Locate the cell with the specified text and output its (X, Y) center coordinate. 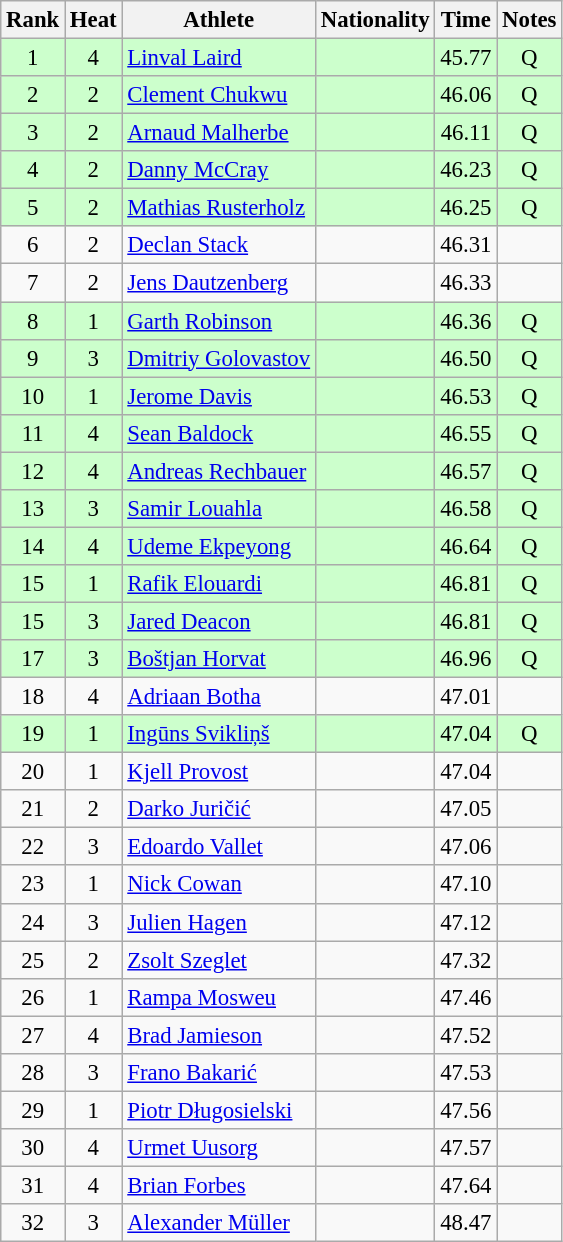
25 (33, 960)
Rafik Elouardi (218, 584)
32 (33, 1223)
Declan Stack (218, 245)
46.25 (466, 208)
Julien Hagen (218, 922)
17 (33, 659)
Danny McCray (218, 170)
Samir Louahla (218, 509)
Clement Chukwu (218, 95)
Andreas Rechbauer (218, 471)
8 (33, 321)
46.36 (466, 321)
Mathias Rusterholz (218, 208)
46.06 (466, 95)
Alexander Müller (218, 1223)
Sean Baldock (218, 433)
46.55 (466, 433)
Darko Juričić (218, 809)
Udeme Ekpeyong (218, 546)
Piotr Długosielski (218, 1110)
Nick Cowan (218, 885)
47.12 (466, 922)
Heat (94, 20)
29 (33, 1110)
Ingūns Svikliņš (218, 734)
47.10 (466, 885)
47.64 (466, 1185)
47.05 (466, 809)
47.52 (466, 1035)
Athlete (218, 20)
Time (466, 20)
Adriaan Botha (218, 697)
46.31 (466, 245)
Jens Dautzenberg (218, 283)
23 (33, 885)
10 (33, 396)
31 (33, 1185)
Brian Forbes (218, 1185)
46.23 (466, 170)
6 (33, 245)
26 (33, 997)
7 (33, 283)
Jerome Davis (218, 396)
30 (33, 1148)
Linval Laird (218, 58)
46.53 (466, 396)
Urmet Uusorg (218, 1148)
9 (33, 358)
46.50 (466, 358)
47.06 (466, 847)
46.57 (466, 471)
Rampa Mosweu (218, 997)
Nationality (374, 20)
18 (33, 697)
Brad Jamieson (218, 1035)
46.96 (466, 659)
28 (33, 1073)
12 (33, 471)
47.01 (466, 697)
47.32 (466, 960)
19 (33, 734)
Edoardo Vallet (218, 847)
45.77 (466, 58)
47.56 (466, 1110)
11 (33, 433)
Frano Bakarić (218, 1073)
22 (33, 847)
13 (33, 509)
Garth Robinson (218, 321)
46.64 (466, 546)
46.11 (466, 133)
Notes (530, 20)
21 (33, 809)
14 (33, 546)
Kjell Provost (218, 772)
27 (33, 1035)
Rank (33, 20)
48.47 (466, 1223)
46.58 (466, 509)
Dmitriy Golovastov (218, 358)
Zsolt Szeglet (218, 960)
47.53 (466, 1073)
20 (33, 772)
5 (33, 208)
Arnaud Malherbe (218, 133)
24 (33, 922)
47.46 (466, 997)
46.33 (466, 283)
Jared Deacon (218, 621)
Boštjan Horvat (218, 659)
47.57 (466, 1148)
